From the cell containing the given text, extract its center point as (X, Y) coordinate. 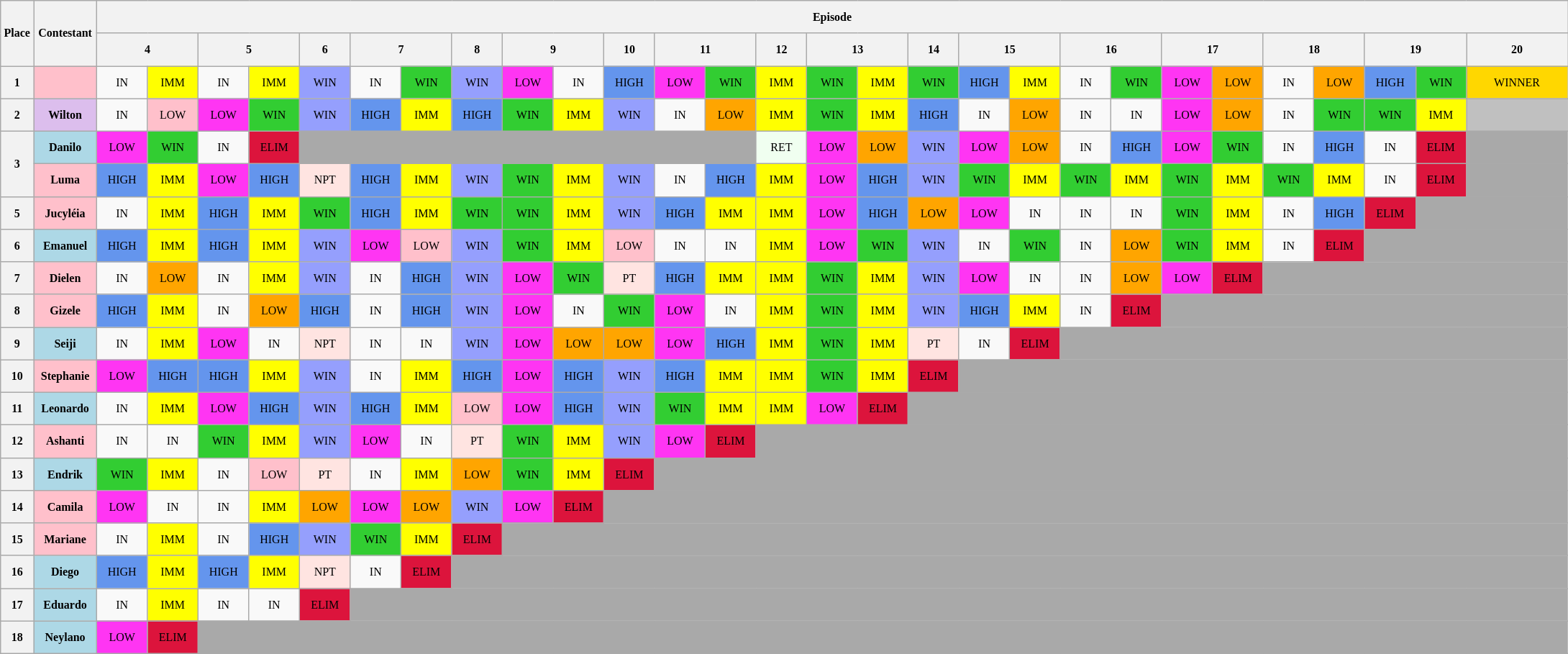
Jucyléia (65, 213)
1 (17, 82)
Emanuel (65, 245)
3 (17, 164)
Neylano (65, 637)
Dielen (65, 278)
Stephanie (65, 376)
20 (1518, 49)
Place (17, 33)
19 (1416, 49)
4 (147, 49)
Camila (65, 507)
Mariane (65, 538)
Gizele (65, 311)
RET (781, 147)
Diego (65, 571)
WINNER (1518, 82)
Wilton (65, 115)
Luma (65, 180)
2 (17, 115)
Contestant (65, 33)
Ashanti (65, 440)
Episode (831, 16)
Danilo (65, 147)
Seiji (65, 342)
Eduardo (65, 604)
Endrik (65, 473)
Leonardo (65, 409)
